Search for the cell housing the specified text and yield its [X, Y] center coordinate. 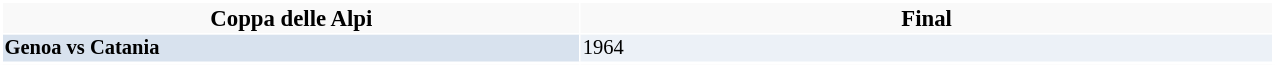
Genoa vs Catania [292, 48]
1964 [926, 48]
Final [926, 18]
Coppa delle Alpi [292, 18]
